Extract the [X, Y] coordinate from the center of the cell holding the provided text.  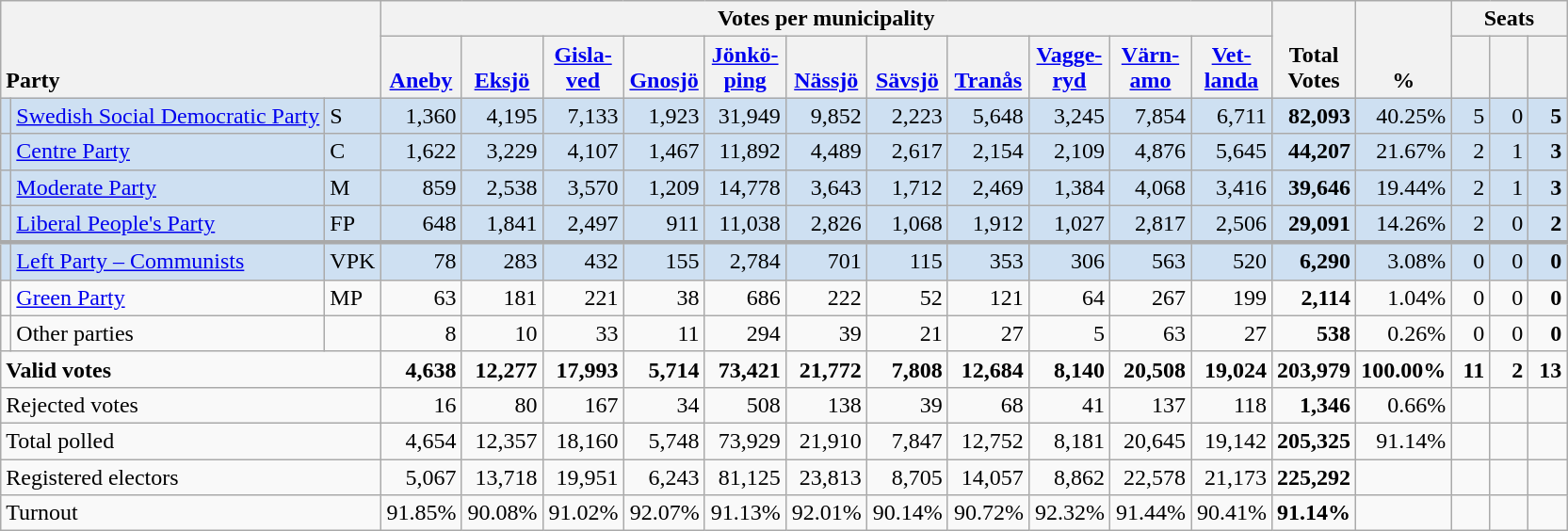
Votes per municipality [827, 19]
6,290 [1315, 262]
2,506 [1232, 224]
Centre Party [168, 152]
181 [502, 298]
82,093 [1315, 116]
Moderate Party [168, 187]
Swedish Social Democratic Party [168, 116]
Eksjö [502, 68]
21,910 [826, 441]
92.32% [1069, 513]
6,711 [1232, 116]
34 [664, 405]
137 [1150, 405]
Gnosjö [664, 68]
90.08% [502, 513]
18,160 [583, 441]
90.72% [988, 513]
2,817 [1150, 224]
203,979 [1315, 369]
3,570 [583, 187]
648 [421, 224]
12,752 [988, 441]
2,469 [988, 187]
Jönkö- ping [745, 68]
16 [421, 405]
0.66% [1403, 405]
39,646 [1315, 187]
14,778 [745, 187]
5,648 [988, 116]
Left Party – Communists [168, 262]
Värn- amo [1150, 68]
508 [745, 405]
859 [421, 187]
91.44% [1150, 513]
Tranås [988, 68]
225,292 [1315, 477]
52 [907, 298]
Liberal People's Party [168, 224]
2,114 [1315, 298]
73,421 [745, 369]
21 [907, 333]
Green Party [168, 298]
C [352, 152]
294 [745, 333]
Party [190, 49]
19,142 [1232, 441]
432 [583, 262]
41 [1069, 405]
11,038 [745, 224]
5,748 [664, 441]
20,508 [1150, 369]
68 [988, 405]
520 [1232, 262]
1,360 [421, 116]
1,912 [988, 224]
Gisla- ved [583, 68]
12,277 [502, 369]
20,645 [1150, 441]
12,684 [988, 369]
167 [583, 405]
Total polled [190, 441]
19,024 [1232, 369]
538 [1315, 333]
90.14% [907, 513]
221 [583, 298]
91.02% [583, 513]
FP [352, 224]
7,847 [907, 441]
1,346 [1315, 405]
92.07% [664, 513]
64 [1069, 298]
19.44% [1403, 187]
115 [907, 262]
78 [421, 262]
19,951 [583, 477]
1,467 [664, 152]
Total Votes [1315, 49]
Vet- landa [1232, 68]
4,638 [421, 369]
1.04% [1403, 298]
1,622 [421, 152]
Aneby [421, 68]
1,384 [1069, 187]
92.01% [826, 513]
80 [502, 405]
14,057 [988, 477]
155 [664, 262]
4,654 [421, 441]
21,772 [826, 369]
563 [1150, 262]
1,068 [907, 224]
686 [745, 298]
8,140 [1069, 369]
199 [1232, 298]
1,712 [907, 187]
911 [664, 224]
40.25% [1403, 116]
3,643 [826, 187]
23,813 [826, 477]
2,154 [988, 152]
3.08% [1403, 262]
Turnout [190, 513]
% [1403, 49]
7,808 [907, 369]
100.00% [1403, 369]
121 [988, 298]
Valid votes [190, 369]
3,245 [1069, 116]
Nässjö [826, 68]
Other parties [168, 333]
1,027 [1069, 224]
7,133 [583, 116]
2,538 [502, 187]
4,876 [1150, 152]
73,929 [745, 441]
222 [826, 298]
701 [826, 262]
1,209 [664, 187]
2,617 [907, 152]
353 [988, 262]
205,325 [1315, 441]
13 [1548, 369]
8,862 [1069, 477]
3,229 [502, 152]
81,125 [745, 477]
267 [1150, 298]
29,091 [1315, 224]
8 [421, 333]
1,841 [502, 224]
2,784 [745, 262]
10 [502, 333]
MP [352, 298]
38 [664, 298]
2,223 [907, 116]
2,826 [826, 224]
2,109 [1069, 152]
5,714 [664, 369]
14.26% [1403, 224]
306 [1069, 262]
11,892 [745, 152]
Registered electors [190, 477]
9,852 [826, 116]
Vagge- ryd [1069, 68]
8,181 [1069, 441]
0.26% [1403, 333]
4,195 [502, 116]
33 [583, 333]
22,578 [1150, 477]
6,243 [664, 477]
44,207 [1315, 152]
283 [502, 262]
2,497 [583, 224]
Sävsjö [907, 68]
3,416 [1232, 187]
1,923 [664, 116]
8,705 [907, 477]
5,645 [1232, 152]
17,993 [583, 369]
31,949 [745, 116]
7,854 [1150, 116]
21.67% [1403, 152]
90.41% [1232, 513]
S [352, 116]
118 [1232, 405]
4,068 [1150, 187]
13,718 [502, 477]
M [352, 187]
Rejected votes [190, 405]
12,357 [502, 441]
4,489 [826, 152]
21,173 [1232, 477]
91.85% [421, 513]
VPK [352, 262]
4,107 [583, 152]
91.13% [745, 513]
5,067 [421, 477]
138 [826, 405]
Seats [1509, 19]
